Scan for the cell matching the given text and deliver its [X, Y] coordinate at center. 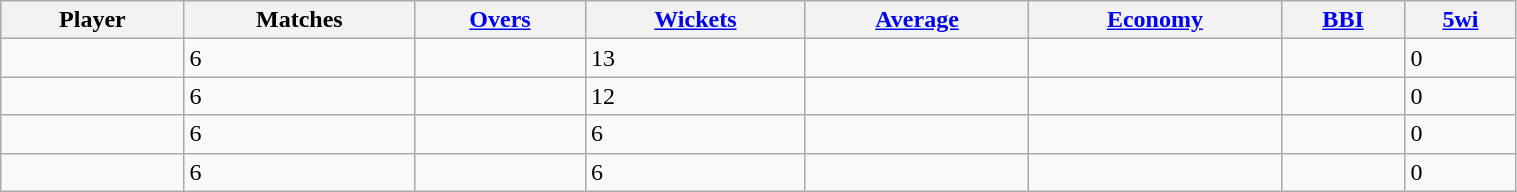
Economy [1156, 20]
Player [92, 20]
Matches [300, 20]
Average [916, 20]
5wi [1460, 20]
Overs [500, 20]
13 [695, 58]
12 [695, 96]
BBI [1343, 20]
Wickets [695, 20]
